Locate the cell with the specified text and output its [x, y] center coordinate. 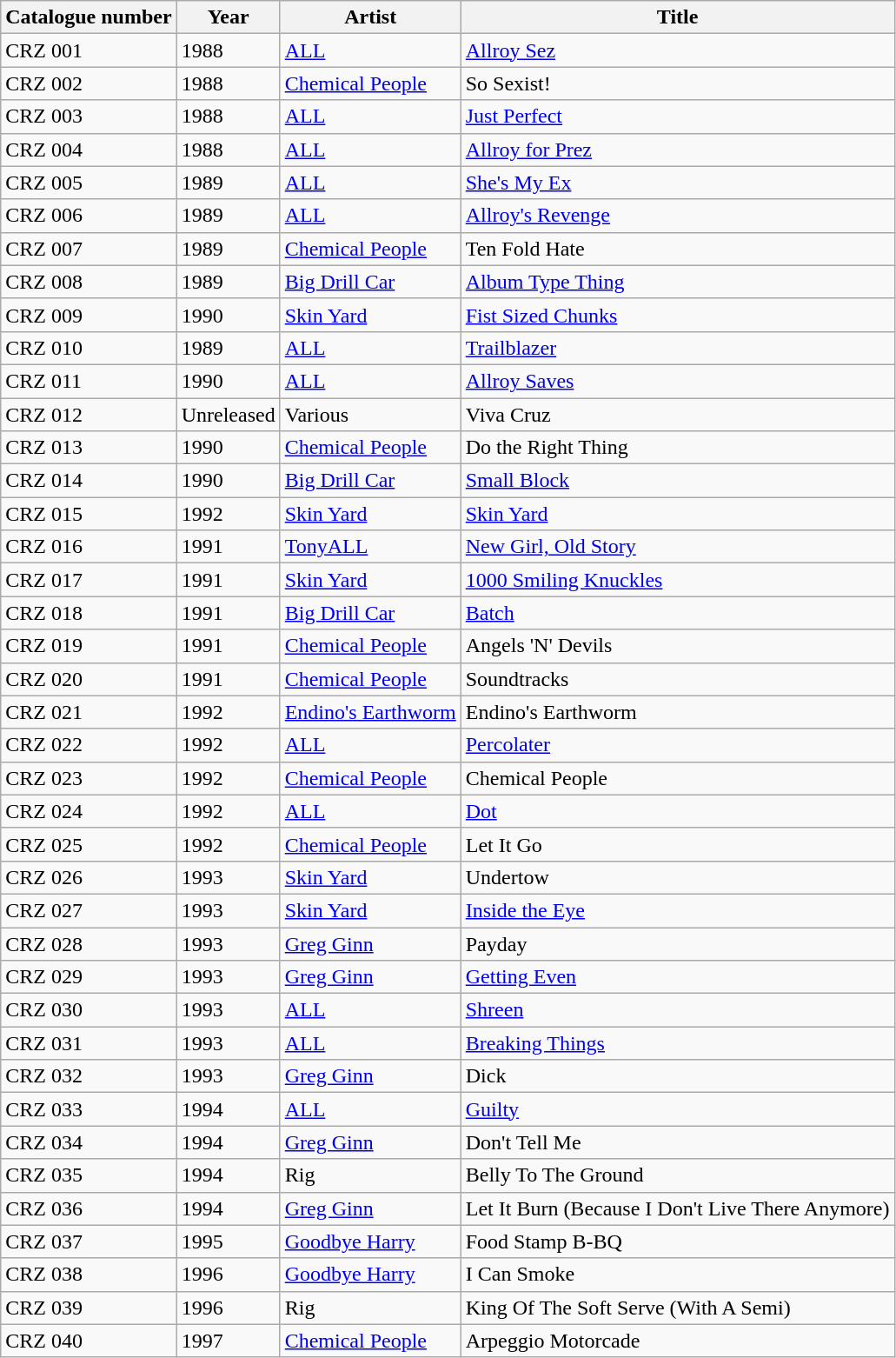
CRZ 034 [89, 1142]
CRZ 036 [89, 1208]
Viva Cruz [678, 415]
New Girl, Old Story [678, 547]
CRZ 025 [89, 844]
CRZ 040 [89, 1341]
Allroy's Revenge [678, 216]
CRZ 005 [89, 183]
King Of The Soft Serve (With A Semi) [678, 1308]
1997 [228, 1341]
CRZ 011 [89, 381]
Allroy Saves [678, 381]
CRZ 032 [89, 1076]
Year [228, 17]
CRZ 001 [89, 50]
Angels 'N' Devils [678, 646]
CRZ 004 [89, 150]
Let It Burn (Because I Don't Live There Anymore) [678, 1208]
Album Type Thing [678, 282]
Small Block [678, 481]
Don't Tell Me [678, 1142]
Shreen [678, 1010]
CRZ 010 [89, 348]
CRZ 024 [89, 811]
CRZ 006 [89, 216]
Fist Sized Chunks [678, 315]
Artist [370, 17]
Various [370, 415]
Catalogue number [89, 17]
Do the Right Thing [678, 448]
CRZ 012 [89, 415]
CRZ 020 [89, 679]
CRZ 033 [89, 1109]
1995 [228, 1242]
Unreleased [228, 415]
Belly To The Ground [678, 1175]
Let It Go [678, 844]
Trailblazer [678, 348]
CRZ 003 [89, 116]
Breaking Things [678, 1043]
Allroy Sez [678, 50]
I Can Smoke [678, 1275]
CRZ 028 [89, 943]
CRZ 035 [89, 1175]
Percolater [678, 745]
CRZ 018 [89, 613]
CRZ 029 [89, 977]
CRZ 031 [89, 1043]
Dot [678, 811]
Arpeggio Motorcade [678, 1341]
CRZ 030 [89, 1010]
Soundtracks [678, 679]
CRZ 017 [89, 580]
Just Perfect [678, 116]
CRZ 014 [89, 481]
CRZ 026 [89, 877]
1000 Smiling Knuckles [678, 580]
CRZ 007 [89, 249]
Allroy for Prez [678, 150]
CRZ 016 [89, 547]
Undertow [678, 877]
CRZ 008 [89, 282]
CRZ 009 [89, 315]
CRZ 023 [89, 778]
Ten Fold Hate [678, 249]
CRZ 013 [89, 448]
Batch [678, 613]
CRZ 038 [89, 1275]
CRZ 022 [89, 745]
CRZ 037 [89, 1242]
Payday [678, 943]
CRZ 027 [89, 910]
TonyALL [370, 547]
Food Stamp B-BQ [678, 1242]
CRZ 039 [89, 1308]
Dick [678, 1076]
Inside the Eye [678, 910]
Title [678, 17]
CRZ 002 [89, 83]
She's My Ex [678, 183]
CRZ 015 [89, 514]
So Sexist! [678, 83]
Guilty [678, 1109]
CRZ 021 [89, 712]
Getting Even [678, 977]
CRZ 019 [89, 646]
